Scan for the cell matching the given text and deliver its [x, y] coordinate at center. 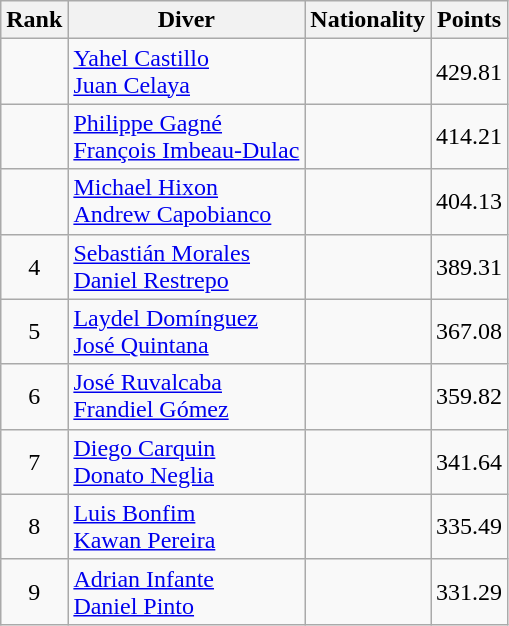
José RuvalcabaFrandiel Gómez [186, 396]
Laydel DomínguezJosé Quintana [186, 332]
429.81 [470, 72]
389.31 [470, 266]
341.64 [470, 462]
359.82 [470, 396]
7 [34, 462]
335.49 [470, 526]
Luis BonfimKawan Pereira [186, 526]
6 [34, 396]
367.08 [470, 332]
414.21 [470, 136]
Points [470, 20]
5 [34, 332]
404.13 [470, 202]
9 [34, 592]
Diego CarquinDonato Neglia [186, 462]
8 [34, 526]
Adrian InfanteDaniel Pinto [186, 592]
Diver [186, 20]
Philippe GagnéFrançois Imbeau-Dulac [186, 136]
Nationality [368, 20]
Michael HixonAndrew Capobianco [186, 202]
Sebastián MoralesDaniel Restrepo [186, 266]
331.29 [470, 592]
Rank [34, 20]
Yahel CastilloJuan Celaya [186, 72]
4 [34, 266]
